For the text-containing cell, return its midpoint in [X, Y] coordinate format. 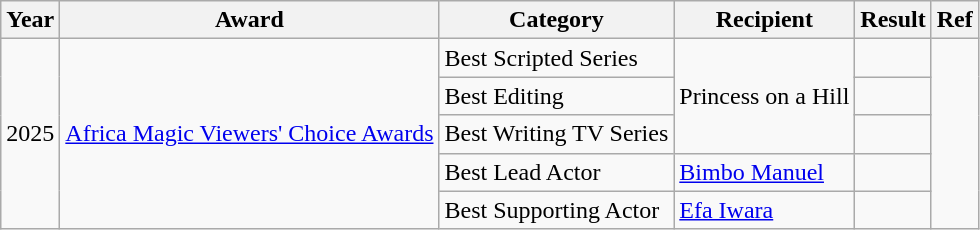
Best Editing [556, 96]
Result [893, 20]
Best Supporting Actor [556, 210]
Year [30, 20]
Bimbo Manuel [764, 172]
Award [250, 20]
Princess on a Hill [764, 96]
Ref [954, 20]
2025 [30, 134]
Recipient [764, 20]
Category [556, 20]
Africa Magic Viewers' Choice Awards [250, 134]
Best Scripted Series [556, 58]
Efa Iwara [764, 210]
Best Lead Actor [556, 172]
Best Writing TV Series [556, 134]
